Identify which cell holds the provided text, then report its [x, y] central coordinate. 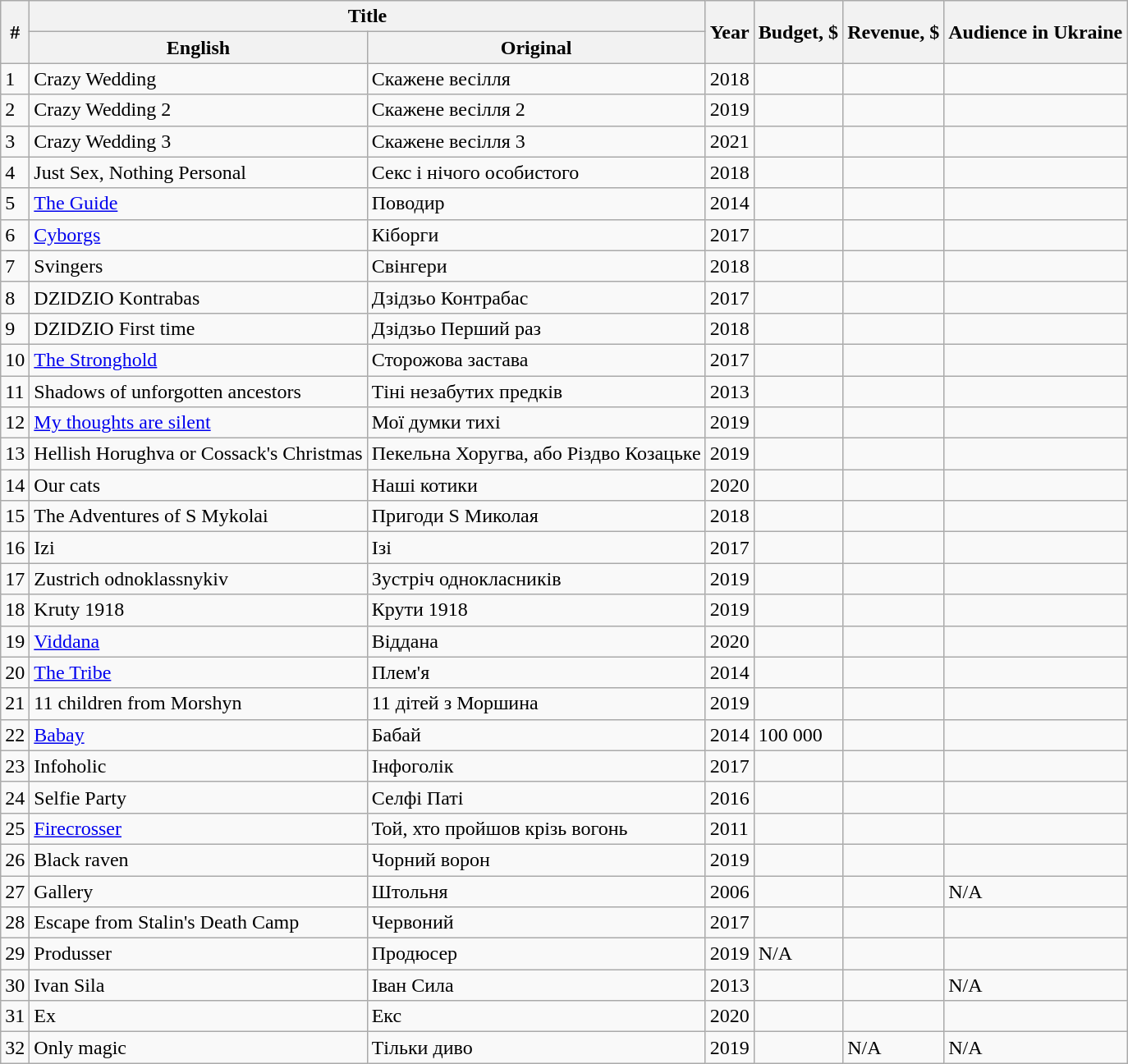
Ivan Sila [199, 985]
Той, хто пройшов крізь вогонь [536, 828]
Izi [199, 548]
6 [15, 235]
Revenue, $ [893, 32]
Тільки диво [536, 1048]
Original [536, 48]
Крути 1918 [536, 610]
Дзідзьо Контрабас [536, 297]
Year [729, 32]
Kruty 1918 [199, 610]
4 [15, 172]
22 [15, 735]
24 [15, 797]
14 [15, 485]
11 [15, 392]
2011 [729, 828]
Скажене весілля 3 [536, 141]
Title [368, 16]
11 children from Morshyn [199, 704]
Babay [199, 735]
23 [15, 766]
Сторожова застава [536, 360]
Зустріч однокласників [536, 579]
7 [15, 266]
2 [15, 110]
3 [15, 141]
13 [15, 454]
Штольня [536, 891]
Інфоголік [536, 766]
Budget, $ [798, 32]
Віддана [536, 641]
29 [15, 954]
2021 [729, 141]
Firecrosser [199, 828]
Секс і нічого особистого [536, 172]
Свінгери [536, 266]
DZIDZIO Kontrabas [199, 297]
1 [15, 79]
100 000 [798, 735]
9 [15, 328]
Екс [536, 1016]
Gallery [199, 891]
21 [15, 704]
Escape from Stalin's Death Camp [199, 923]
28 [15, 923]
English [199, 48]
8 [15, 297]
Just Sex, Nothing Personal [199, 172]
Скажене весілля [536, 79]
Пекельна Хоругва, або Різдво Козацьке [536, 454]
My thoughts are silent [199, 423]
Crazy Wedding 3 [199, 141]
Чорний ворон [536, 860]
Viddana [199, 641]
Zustrich odnoklassnykiv [199, 579]
17 [15, 579]
5 [15, 204]
Only magic [199, 1048]
Дзідзьо Перший раз [536, 328]
30 [15, 985]
Our cats [199, 485]
Shadows of unforgotten ancestors [199, 392]
Поводир [536, 204]
26 [15, 860]
16 [15, 548]
Ex [199, 1016]
15 [15, 516]
Crazy Wedding [199, 79]
The Stronghold [199, 360]
Продюсер [536, 954]
20 [15, 672]
10 [15, 360]
Пригоди S Миколая [536, 516]
The Adventures of S Mykolai [199, 516]
Produsser [199, 954]
Ізі [536, 548]
Cyborgs [199, 235]
Мої думки тихі [536, 423]
DZIDZIO First time [199, 328]
Svingers [199, 266]
Плем'я [536, 672]
Audience in Ukraine [1036, 32]
Наші котики [536, 485]
The Guide [199, 204]
2006 [729, 891]
Іван Сила [536, 985]
Black raven [199, 860]
Червоний [536, 923]
The Tribe [199, 672]
Кіборги [536, 235]
2016 [729, 797]
Бабай [536, 735]
25 [15, 828]
# [15, 32]
19 [15, 641]
Селфі Паті [536, 797]
Crazy Wedding 2 [199, 110]
11 дітей з Моршина [536, 704]
18 [15, 610]
27 [15, 891]
Infoholic [199, 766]
Скажене весілля 2 [536, 110]
12 [15, 423]
32 [15, 1048]
Тіні незабутих предків [536, 392]
31 [15, 1016]
Selfie Party [199, 797]
Hellish Horughva or Cossack's Christmas [199, 454]
